Find where the given text appears and provide that cell's center as [x, y] coordinate. 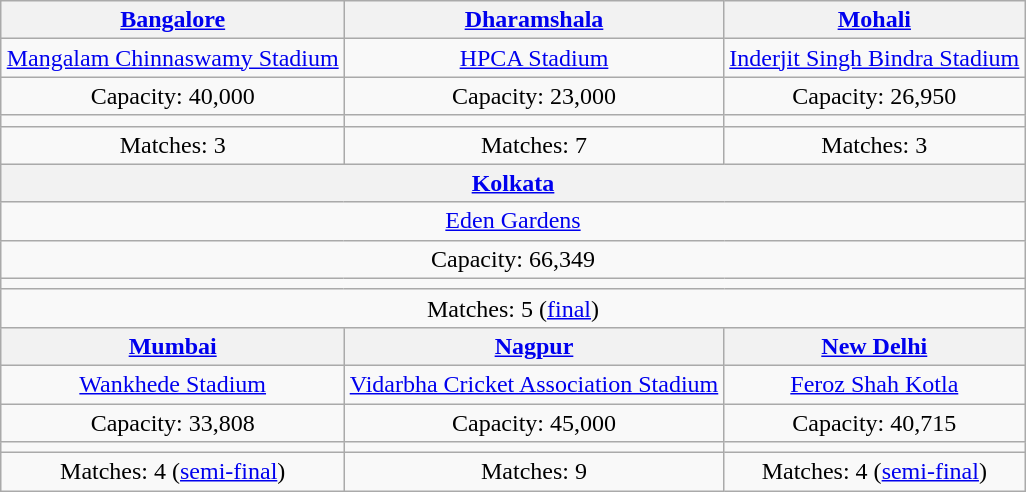
New Delhi [874, 346]
Capacity: 23,000 [534, 96]
Matches: 7 [534, 145]
Mumbai [172, 346]
Wankhede Stadium [172, 384]
HPCA Stadium [534, 58]
Nagpur [534, 346]
Vidarbha Cricket Association Stadium [534, 384]
Mangalam Chinnaswamy Stadium [172, 58]
Matches: 5 (final) [513, 308]
Capacity: 33,808 [172, 423]
Feroz Shah Kotla [874, 384]
Mohali [874, 20]
Capacity: 40,000 [172, 96]
Dharamshala [534, 20]
Inderjit Singh Bindra Stadium [874, 58]
Capacity: 40,715 [874, 423]
Capacity: 66,349 [513, 259]
Capacity: 45,000 [534, 423]
Bangalore [172, 20]
Eden Gardens [513, 221]
Matches: 9 [534, 472]
Capacity: 26,950 [874, 96]
Kolkata [513, 183]
